Pinpoint the cell where the given text exists, returning its [X, Y] midpoint coordinate. 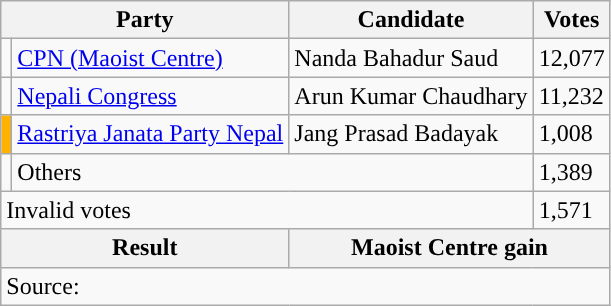
Party [145, 20]
Nepali Congress [150, 96]
Rastriya Janata Party Nepal [150, 134]
Invalid votes [267, 210]
Nanda Bahadur Saud [411, 58]
Votes [572, 20]
CPN (Maoist Centre) [150, 58]
Others [272, 172]
12,077 [572, 58]
Jang Prasad Badayak [411, 134]
Result [145, 248]
Source: [306, 286]
1,008 [572, 134]
Maoist Centre gain [450, 248]
Candidate [411, 20]
Arun Kumar Chaudhary [411, 96]
1,389 [572, 172]
11,232 [572, 96]
1,571 [572, 210]
